From the cell containing the given text, extract its center point as [x, y] coordinate. 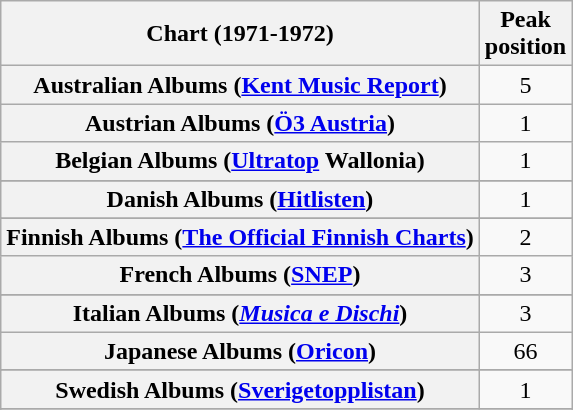
French Albums (SNEP) [240, 275]
Italian Albums (Musica e Dischi) [240, 313]
Danish Albums (Hitlisten) [240, 199]
Japanese Albums (Oricon) [240, 351]
66 [525, 351]
2 [525, 237]
Swedish Albums (Sverigetopplistan) [240, 389]
Belgian Albums (Ultratop Wallonia) [240, 161]
Finnish Albums (The Official Finnish Charts) [240, 237]
Chart (1971-1972) [240, 34]
Australian Albums (Kent Music Report) [240, 85]
Peakposition [525, 34]
Austrian Albums (Ö3 Austria) [240, 123]
5 [525, 85]
